Locate the cell with the specified text and output its (X, Y) center coordinate. 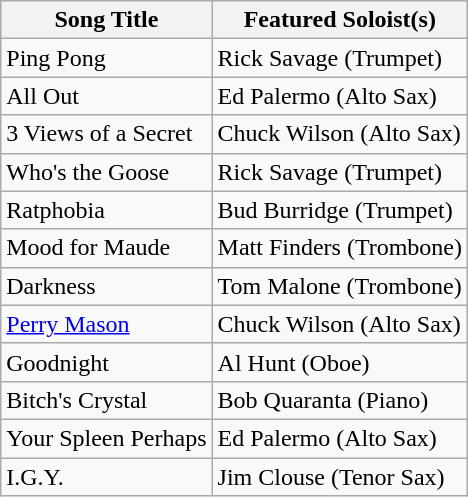
Al Hunt (Oboe) (340, 362)
Ratphobia (106, 210)
Matt Finders (Trombone) (340, 248)
3 Views of a Secret (106, 134)
Bob Quaranta (Piano) (340, 400)
Song Title (106, 20)
Jim Clouse (Tenor Sax) (340, 477)
Darkness (106, 286)
Bud Burridge (Trumpet) (340, 210)
Perry Mason (106, 324)
Mood for Maude (106, 248)
Bitch's Crystal (106, 400)
Goodnight (106, 362)
Tom Malone (Trombone) (340, 286)
Your Spleen Perhaps (106, 438)
Who's the Goose (106, 172)
Featured Soloist(s) (340, 20)
I.G.Y. (106, 477)
All Out (106, 96)
Ping Pong (106, 58)
